Output the (x, y) coordinate of the center of the cell containing the given text.  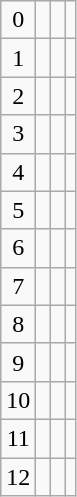
9 (18, 362)
11 (18, 438)
1 (18, 58)
10 (18, 400)
8 (18, 324)
4 (18, 172)
7 (18, 286)
0 (18, 20)
3 (18, 134)
2 (18, 96)
6 (18, 248)
5 (18, 210)
12 (18, 477)
